Search for the cell housing the specified text and yield its (x, y) center coordinate. 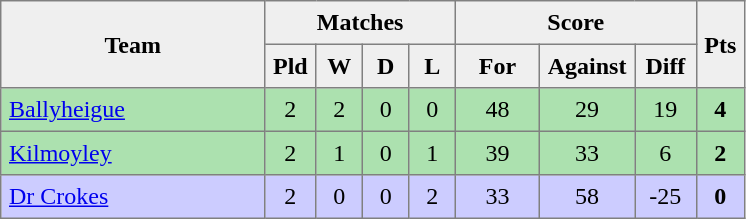
W (339, 66)
Against (586, 66)
29 (586, 110)
Kilmoyley (133, 153)
48 (497, 110)
L (432, 66)
39 (497, 153)
58 (586, 197)
Dr Crokes (133, 197)
Diff (666, 66)
Pts (720, 44)
Pld (290, 66)
6 (666, 153)
19 (666, 110)
Team (133, 44)
Matches (360, 23)
D (385, 66)
-25 (666, 197)
For (497, 66)
Score (576, 23)
4 (720, 110)
Ballyheigue (133, 110)
